For the text-containing cell, return its midpoint in [X, Y] coordinate format. 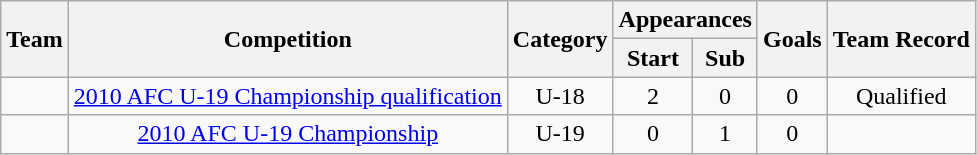
2 [653, 96]
1 [726, 134]
Sub [726, 58]
Start [653, 58]
Category [560, 39]
Competition [288, 39]
Qualified [901, 96]
2010 AFC U-19 Championship qualification [288, 96]
2010 AFC U-19 Championship [288, 134]
U-18 [560, 96]
Team [35, 39]
Team Record [901, 39]
Goals [792, 39]
Appearances [685, 20]
U-19 [560, 134]
